Find where the given text appears and provide that cell's center as (x, y) coordinate. 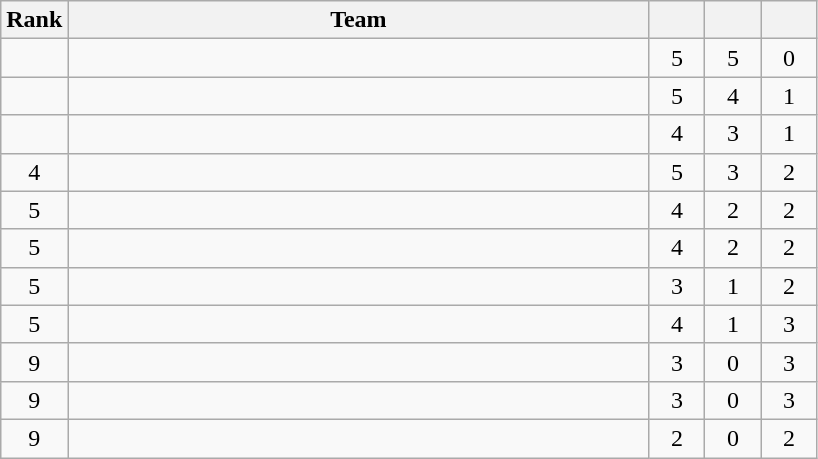
Rank (34, 20)
Team (358, 20)
